Return the (x, y) coordinate for the center point of the cell that contains the specified text.  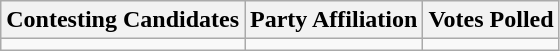
Party Affiliation (334, 20)
Votes Polled (491, 20)
Contesting Candidates (123, 20)
